Return the [x, y] coordinate for the center point of the cell that contains the specified text.  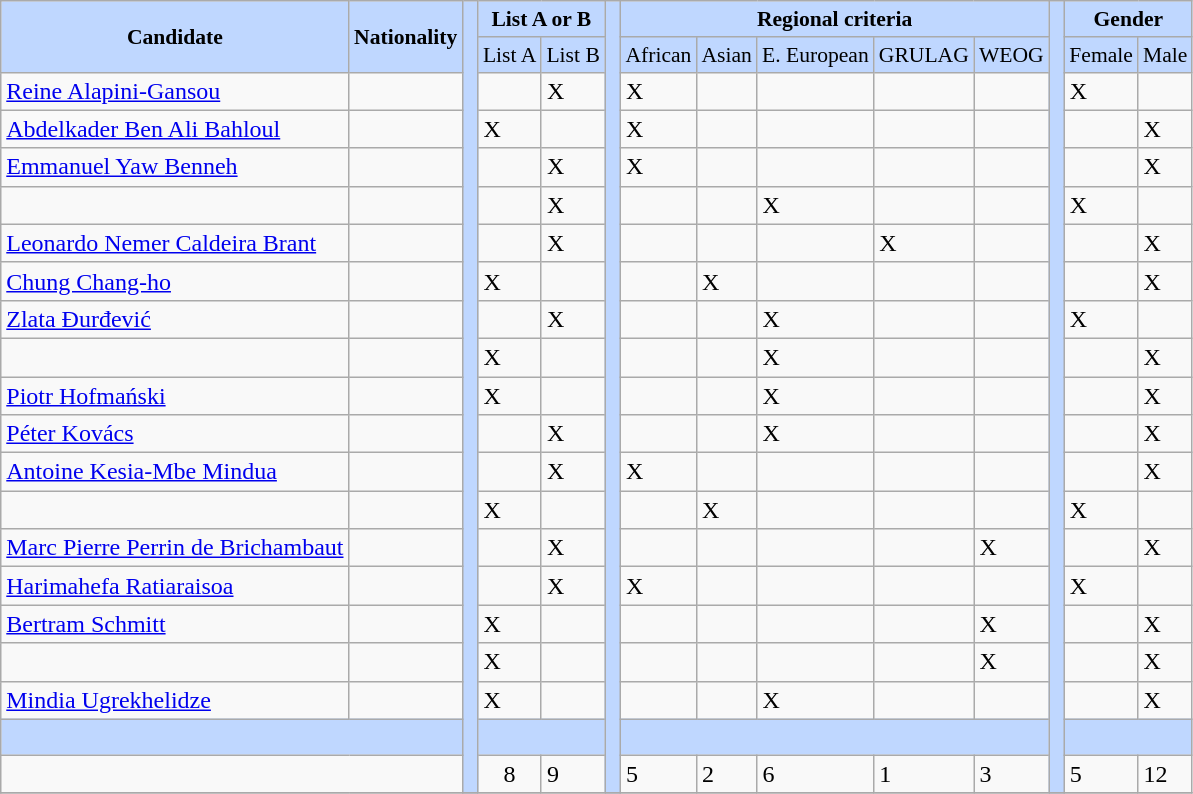
Emmanuel Yaw Benneh [175, 167]
Leonardo Nemer Caldeira Brant [175, 243]
Mindia Ugrekhelidze [175, 700]
Nationality [406, 36]
9 [573, 774]
8 [510, 774]
Zlata Đurđević [175, 319]
Male [1165, 54]
Candidate [175, 36]
Regional criteria [834, 19]
12 [1165, 774]
3 [1012, 774]
Piotr Hofmański [175, 395]
List A [510, 54]
Asian [726, 54]
WEOG [1012, 54]
Abdelkader Ben Ali Bahloul [175, 129]
Female [1101, 54]
Gender [1128, 19]
1 [924, 774]
6 [816, 774]
Harimahefa Ratiaraisoa [175, 586]
Antoine Kesia-Mbe Mindua [175, 472]
Bertram Schmitt [175, 624]
Reine Alapini-Gansou [175, 91]
Marc Pierre Perrin de Brichambaut [175, 548]
List B [573, 54]
African [658, 54]
2 [726, 774]
Chung Chang-ho [175, 281]
List A or B [542, 19]
Péter Kovács [175, 434]
E. European [816, 54]
GRULAG [924, 54]
